Locate the cell with the specified text and output its [x, y] center coordinate. 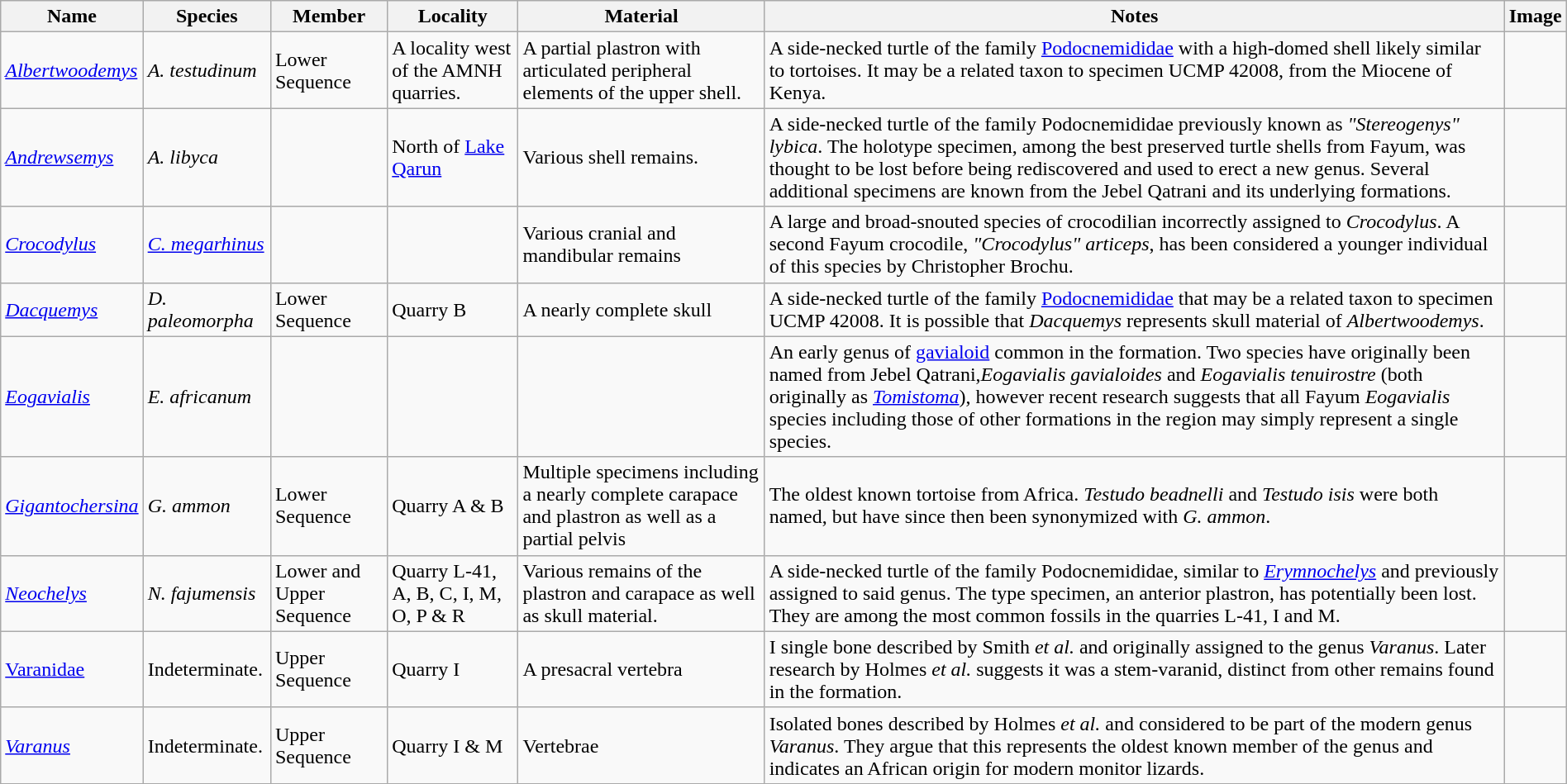
Quarry B [453, 309]
The oldest known tortoise from Africa. Testudo beadnelli and Testudo isis were both named, but have since then been synonymized with G. ammon. [1134, 506]
Neochelys [72, 593]
Andrewsemys [72, 157]
A. libyca [207, 157]
Species [207, 17]
Multiple specimens including a nearly complete carapace and plastron as well as a partial pelvis [641, 506]
A partial plastron with articulated peripheral elements of the upper shell. [641, 70]
Name [72, 17]
Vertebrae [641, 745]
Albertwoodemys [72, 70]
A locality west of the AMNH quarries. [453, 70]
Locality [453, 17]
A. testudinum [207, 70]
E. africanum [207, 397]
Eogavialis [72, 397]
Quarry I & M [453, 745]
D. paleomorpha [207, 309]
Varanus [72, 745]
A presacral vertebra [641, 669]
Image [1536, 17]
Lower and Upper Sequence [329, 593]
C. megarhinus [207, 245]
Various shell remains. [641, 157]
North of Lake Qarun [453, 157]
Various cranial and mandibular remains [641, 245]
A nearly complete skull [641, 309]
Quarry A & B [453, 506]
Dacquemys [72, 309]
Various remains of the plastron and carapace as well as skull material. [641, 593]
Gigantochersina [72, 506]
Varanidae [72, 669]
Material [641, 17]
Notes [1134, 17]
Quarry L-41, A, B, C, I, M, O, P & R [453, 593]
Member [329, 17]
Quarry I [453, 669]
N. fajumensis [207, 593]
G. ammon [207, 506]
Crocodylus [72, 245]
